Identify which cell holds the provided text, then report its (X, Y) central coordinate. 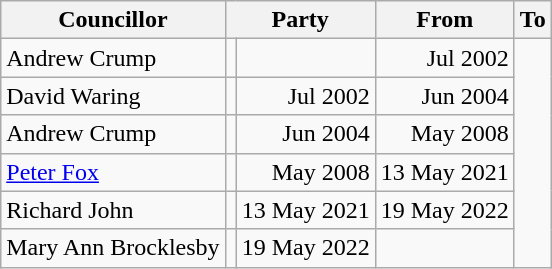
Party (300, 20)
Mary Ann Brocklesby (113, 248)
Richard John (113, 210)
Peter Fox (113, 172)
From (444, 20)
To (532, 20)
Councillor (113, 20)
David Waring (113, 96)
